Detect which cell encompasses the target text, then output its (x, y) center coordinate. 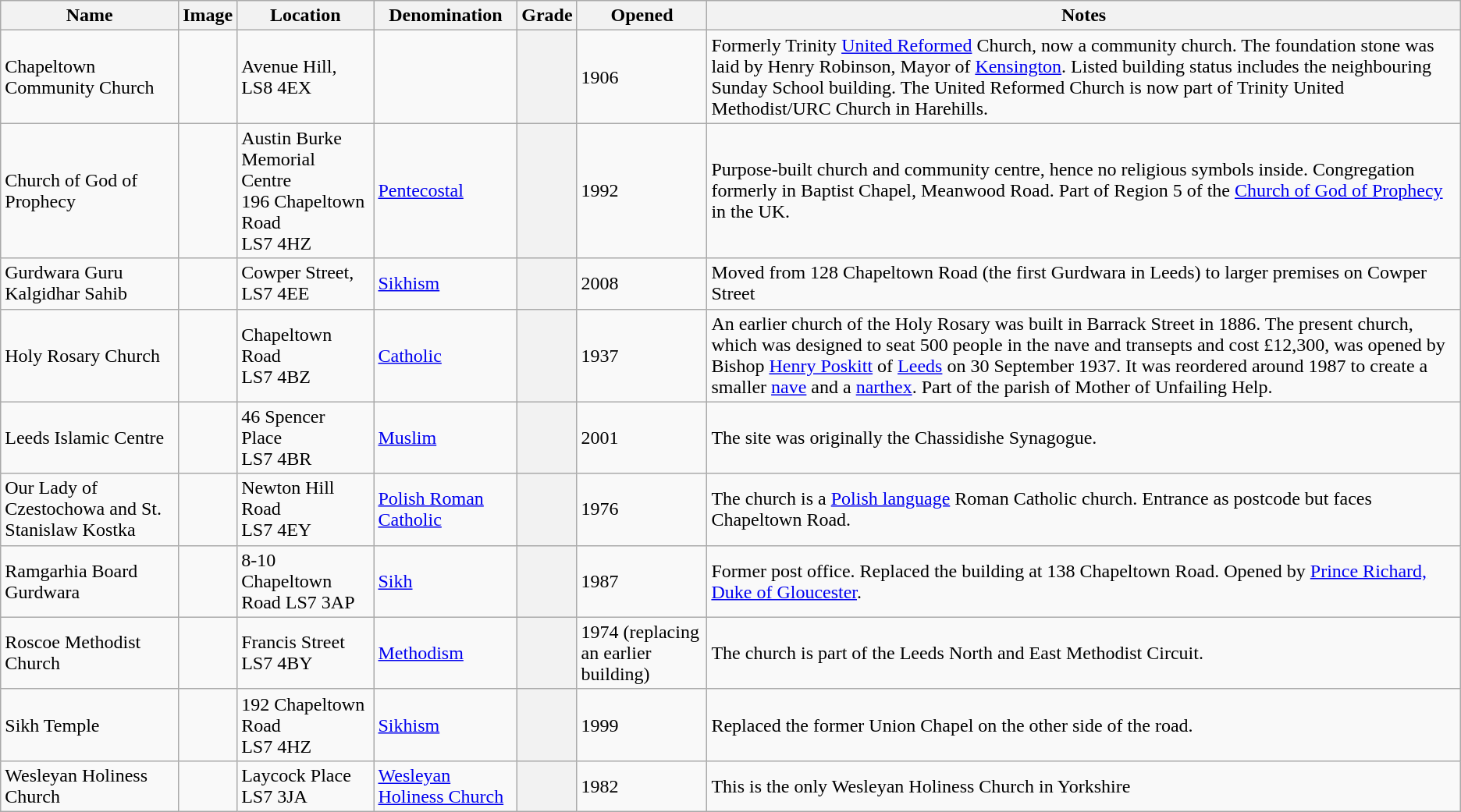
Holy Rosary Church (90, 356)
The church is part of the Leeds North and East Methodist Circuit. (1083, 653)
Roscoe Methodist Church (90, 653)
Notes (1083, 16)
1999 (642, 725)
Ramgarhia Board Gurdwara (90, 581)
1937 (642, 356)
Replaced the former Union Chapel on the other side of the road. (1083, 725)
Former post office. Replaced the building at 138 Chapeltown Road. Opened by Prince Richard, Duke of Gloucester. (1083, 581)
Sikh Temple (90, 725)
Our Lady of Czestochowa and St. Stanislaw Kostka (90, 509)
Pentecostal (446, 190)
Denomination (446, 16)
Catholic (446, 356)
8-10 Chapeltown Road LS7 3AP (306, 581)
1992 (642, 190)
Name (90, 16)
Avenue Hill, LS8 4EX (306, 76)
1976 (642, 509)
Opened (642, 16)
Moved from 128 Chapeltown Road (the first Gurdwara in Leeds) to larger premises on Cowper Street (1083, 284)
The church is a Polish language Roman Catholic church. Entrance as postcode but faces Chapeltown Road. (1083, 509)
1987 (642, 581)
The site was originally the Chassidishe Synagogue. (1083, 438)
2001 (642, 438)
Austin Burke Memorial Centre196 Chapeltown RoadLS7 4HZ (306, 190)
Francis StreetLS7 4BY (306, 653)
Location (306, 16)
192 Chapeltown RoadLS7 4HZ (306, 725)
46 Spencer PlaceLS7 4BR (306, 438)
Laycock PlaceLS7 3JA (306, 786)
Polish Roman Catholic (446, 509)
2008 (642, 284)
Image (208, 16)
This is the only Wesleyan Holiness Church in Yorkshire (1083, 786)
Leeds Islamic Centre (90, 438)
Newton Hill RoadLS7 4EY (306, 509)
Muslim (446, 438)
Sikh (446, 581)
1906 (642, 76)
Chapeltown Community Church (90, 76)
Chapeltown RoadLS7 4BZ (306, 356)
Gurdwara Guru Kalgidhar Sahib (90, 284)
1982 (642, 786)
Church of God of Prophecy (90, 190)
Cowper Street, LS7 4EE (306, 284)
1974 (replacing an earlier building) (642, 653)
Grade (547, 16)
Methodism (446, 653)
